Search for the cell housing the specified text and yield its [X, Y] center coordinate. 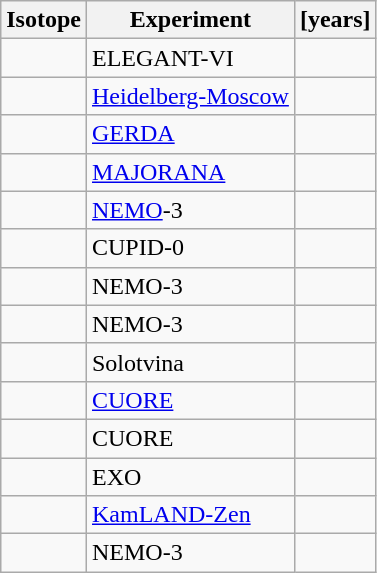
ELEGANT-VI [190, 58]
[years] [335, 20]
CUPID-0 [190, 248]
Isotope [44, 20]
EXO [190, 477]
GERDA [190, 134]
Solotvina [190, 362]
Heidelberg-Moscow [190, 96]
KamLAND-Zen [190, 515]
Experiment [190, 20]
MAJORANA [190, 172]
